Pinpoint the cell where the given text exists, returning its (x, y) midpoint coordinate. 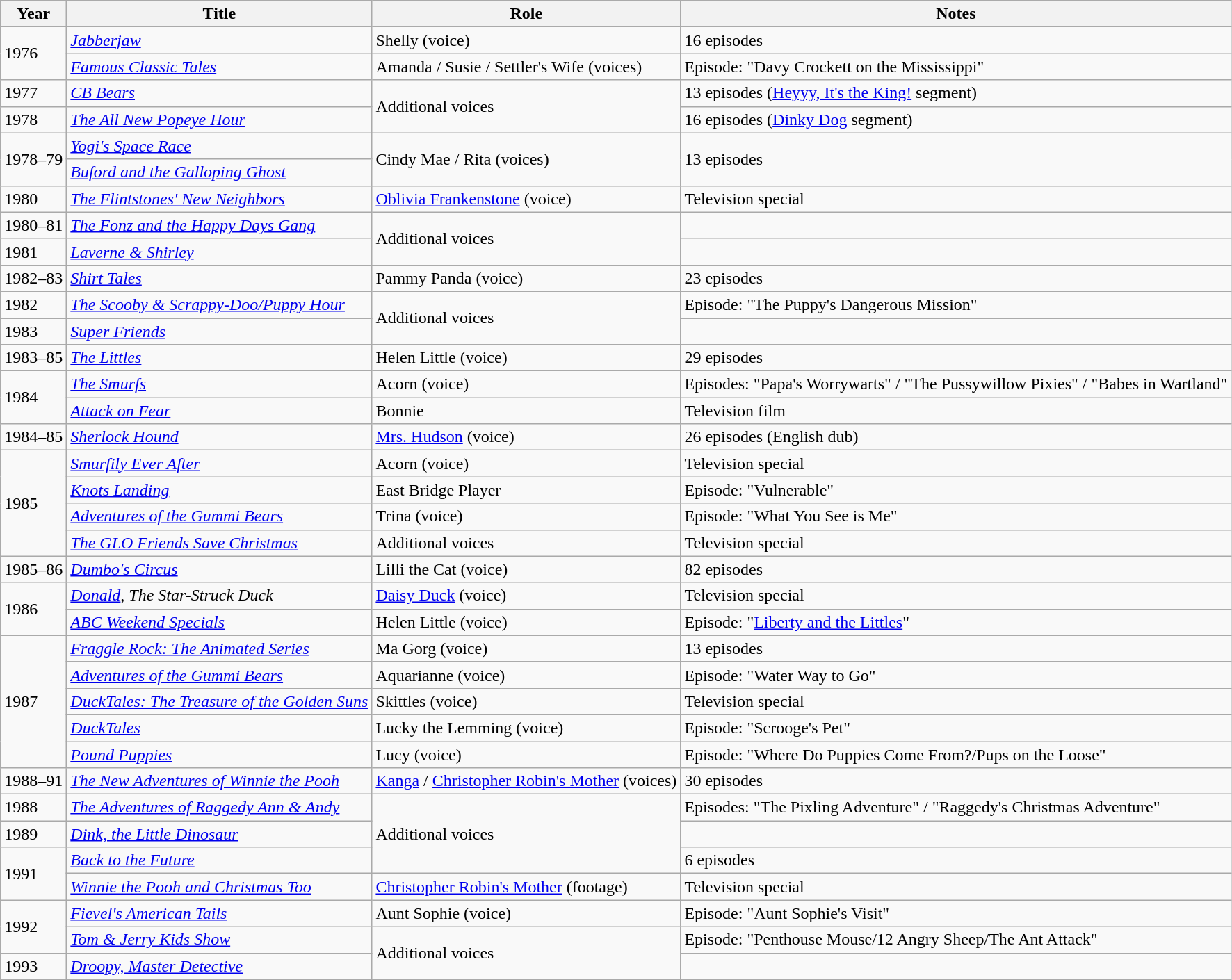
Shirt Tales (220, 278)
1985–86 (33, 569)
Aquarianne (voice) (526, 675)
Episode: "Aunt Sophie's Visit" (956, 913)
Knots Landing (220, 490)
Aunt Sophie (voice) (526, 913)
Ma Gorg (voice) (526, 648)
1983–85 (33, 358)
The Flintstones' New Neighbors (220, 199)
26 episodes (English dub) (956, 437)
1988 (33, 808)
1989 (33, 834)
ABC Weekend Specials (220, 622)
Skittles (voice) (526, 701)
1978–79 (33, 159)
Super Friends (220, 332)
Jabberjaw (220, 40)
Cindy Mae / Rita (voices) (526, 159)
Christopher Robin's Mother (footage) (526, 887)
1982–83 (33, 278)
Oblivia Frankenstone (voice) (526, 199)
The Scooby & Scrappy-Doo/Puppy Hour (220, 304)
1984–85 (33, 437)
The New Adventures of Winnie the Pooh (220, 781)
The GLO Friends Save Christmas (220, 543)
Kanga / Christopher Robin's Mother (voices) (526, 781)
Buford and the Galloping Ghost (220, 172)
Episode: "Water Way to Go" (956, 675)
Lucky the Lemming (voice) (526, 728)
DuckTales: The Treasure of the Golden Suns (220, 701)
1978 (33, 120)
1985 (33, 503)
1988–91 (33, 781)
16 episodes (Dinky Dog segment) (956, 120)
The Littles (220, 358)
Episodes: "The Pixling Adventure" / "Raggedy's Christmas Adventure" (956, 808)
13 episodes (Heyyy, It's the King! segment) (956, 93)
Back to the Future (220, 860)
Dumbo's Circus (220, 569)
Trina (voice) (526, 516)
Laverne & Shirley (220, 252)
Bonnie (526, 411)
Tom & Jerry Kids Show (220, 940)
Fievel's American Tails (220, 913)
1984 (33, 398)
The Adventures of Raggedy Ann & Andy (220, 808)
Sherlock Hound (220, 437)
Lucy (voice) (526, 754)
East Bridge Player (526, 490)
Donald, The Star-Struck Duck (220, 596)
Notes (956, 14)
Episode: "Penthouse Mouse/12 Angry Sheep/The Ant Attack" (956, 940)
1981 (33, 252)
29 episodes (956, 358)
1983 (33, 332)
Dink, the Little Dinosaur (220, 834)
Episodes: "Papa's Worrywarts" / "The Pussywillow Pixies" / "Babes in Wartland" (956, 384)
23 episodes (956, 278)
Episode: "Where Do Puppies Come From?/Pups on the Loose" (956, 754)
Winnie the Pooh and Christmas Too (220, 887)
Television film (956, 411)
1982 (33, 304)
The Smurfs (220, 384)
Lilli the Cat (voice) (526, 569)
30 episodes (956, 781)
Shelly (voice) (526, 40)
Attack on Fear (220, 411)
1977 (33, 93)
16 episodes (956, 40)
Amanda / Susie / Settler's Wife (voices) (526, 67)
Year (33, 14)
1992 (33, 926)
Episode: "Scrooge's Pet" (956, 728)
Yogi's Space Race (220, 146)
1980–81 (33, 225)
Pound Puppies (220, 754)
1991 (33, 874)
Title (220, 14)
1986 (33, 609)
Droopy, Master Detective (220, 966)
Role (526, 14)
1993 (33, 966)
The All New Popeye Hour (220, 120)
Daisy Duck (voice) (526, 596)
Famous Classic Tales (220, 67)
Pammy Panda (voice) (526, 278)
Episode: "Vulnerable" (956, 490)
6 episodes (956, 860)
Fraggle Rock: The Animated Series (220, 648)
82 episodes (956, 569)
1976 (33, 54)
CB Bears (220, 93)
Mrs. Hudson (voice) (526, 437)
1980 (33, 199)
Episode: "Liberty and the Littles" (956, 622)
DuckTales (220, 728)
1987 (33, 701)
Episode: "What You See is Me" (956, 516)
Episode: "The Puppy's Dangerous Mission" (956, 304)
Episode: "Davy Crockett on the Mississippi" (956, 67)
The Fonz and the Happy Days Gang (220, 225)
Smurfily Ever After (220, 464)
